Find where the given text appears and provide that cell's center as [X, Y] coordinate. 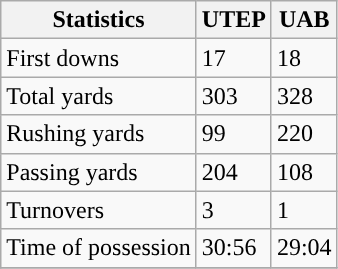
Rushing yards [99, 134]
Time of possession [99, 248]
UTEP [234, 20]
Total yards [99, 96]
303 [234, 96]
First downs [99, 58]
18 [304, 58]
3 [234, 210]
29:04 [304, 248]
108 [304, 172]
UAB [304, 20]
1 [304, 210]
17 [234, 58]
30:56 [234, 248]
220 [304, 134]
Turnovers [99, 210]
204 [234, 172]
Passing yards [99, 172]
99 [234, 134]
Statistics [99, 20]
328 [304, 96]
